Extract the [X, Y] coordinate from the center of the cell holding the provided text.  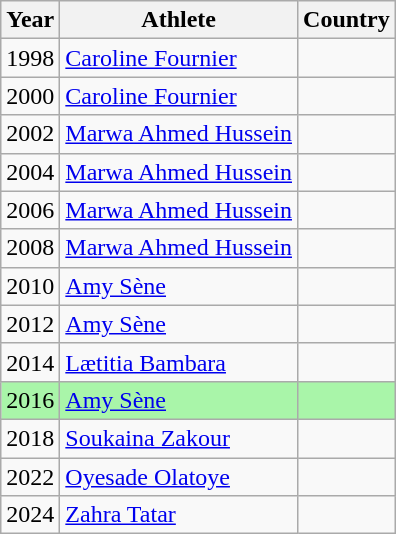
Zahra Tatar [179, 515]
Country [347, 20]
Soukaina Zakour [179, 438]
2010 [30, 286]
Oyesade Olatoye [179, 477]
2018 [30, 438]
2024 [30, 515]
2004 [30, 172]
2000 [30, 96]
1998 [30, 58]
Lætitia Bambara [179, 362]
Athlete [179, 20]
2014 [30, 362]
2012 [30, 324]
2016 [30, 400]
2006 [30, 210]
2008 [30, 248]
Year [30, 20]
2022 [30, 477]
2002 [30, 134]
